From the cell containing the given text, extract its center point as (x, y) coordinate. 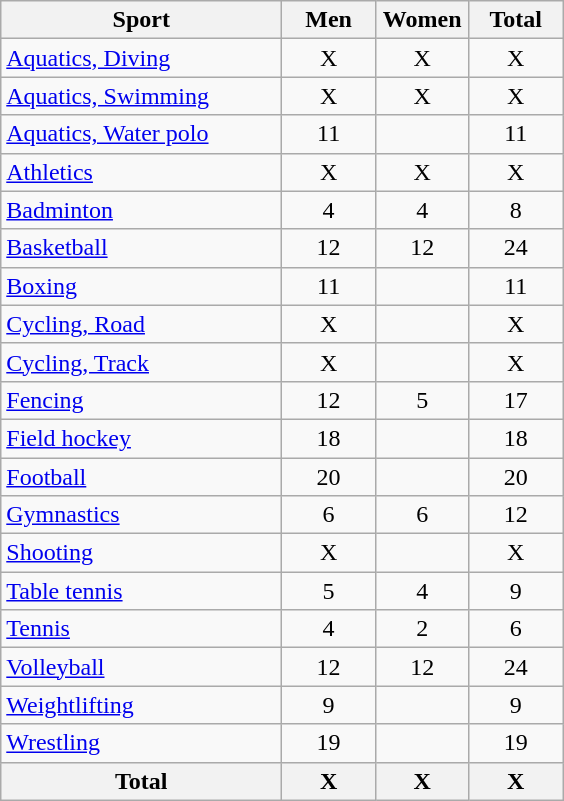
Aquatics, Diving (142, 58)
Badminton (142, 210)
Gymnastics (142, 515)
Wrestling (142, 743)
Cycling, Track (142, 362)
Football (142, 477)
2 (422, 629)
Fencing (142, 400)
Sport (142, 20)
17 (516, 400)
Boxing (142, 286)
Athletics (142, 172)
Aquatics, Swimming (142, 96)
8 (516, 210)
Women (422, 20)
Cycling, Road (142, 324)
Volleyball (142, 667)
Men (329, 20)
Weightlifting (142, 705)
Basketball (142, 248)
Aquatics, Water polo (142, 134)
Shooting (142, 553)
Table tennis (142, 591)
Tennis (142, 629)
Field hockey (142, 438)
